Pinpoint the cell where the given text exists, returning its (x, y) midpoint coordinate. 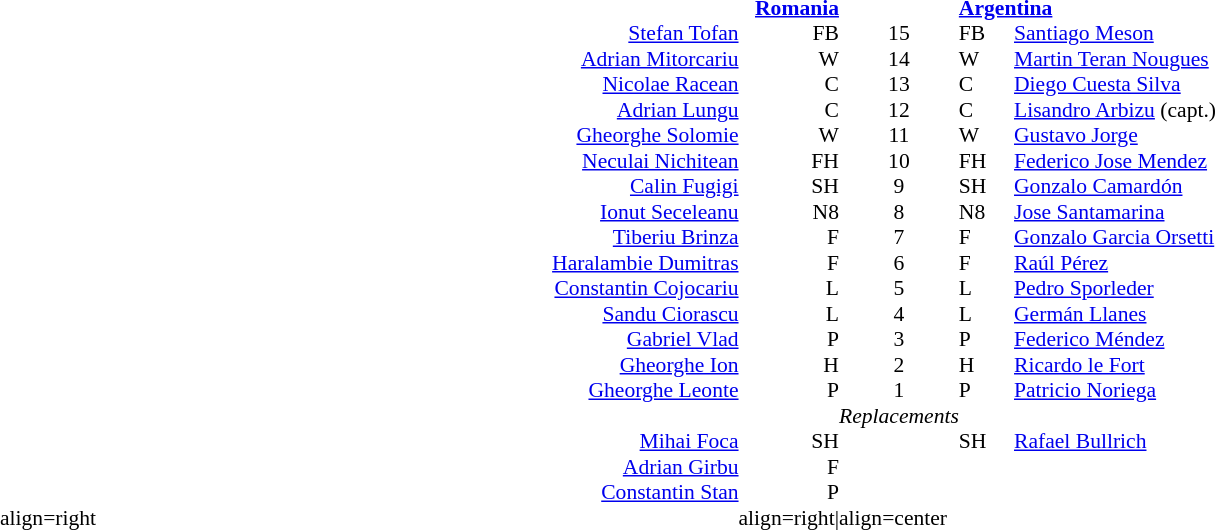
14 (899, 59)
Stefan Tofan (370, 33)
3 (899, 339)
1 (899, 391)
Ionut Seceleanu (370, 212)
6 (899, 263)
Gheorghe Ion (370, 365)
Adrian Mitorcariu (370, 59)
15 (899, 33)
Replacements (899, 416)
12 (899, 110)
Neculai Nichitean (370, 161)
Gheorghe Leonte (370, 391)
10 (899, 161)
Constantin Cojocariu (370, 289)
Gabriel Vlad (370, 339)
Constantin Stan (370, 493)
Sandu Ciorascu (370, 314)
Adrian Lungu (370, 110)
8 (899, 212)
Adrian Girbu (370, 467)
13 (899, 85)
Gheorghe Solomie (370, 135)
Mihai Foca (370, 441)
2 (899, 365)
Tiberiu Brinza (370, 237)
Haralambie Dumitras (370, 263)
Calin Fugigi (370, 187)
11 (899, 135)
4 (899, 314)
Nicolae Racean (370, 85)
5 (899, 289)
9 (899, 187)
7 (899, 237)
